Detect which cell encompasses the target text, then output its [X, Y] center coordinate. 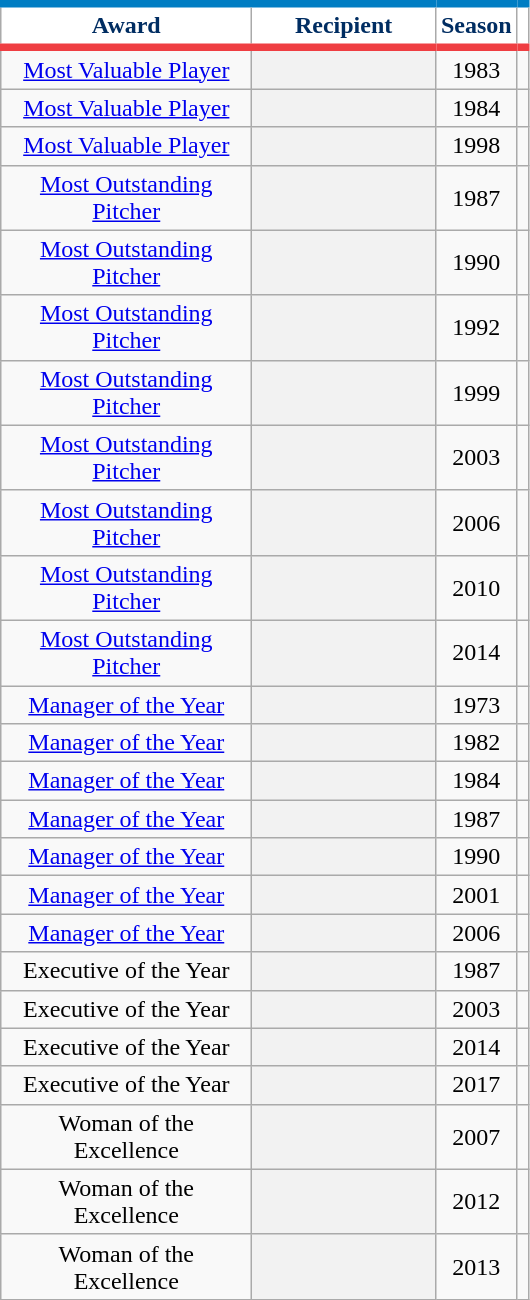
2012 [476, 1202]
2010 [476, 588]
2001 [476, 895]
2017 [476, 1085]
Season [476, 26]
1973 [476, 705]
1992 [476, 328]
2013 [476, 1266]
Recipient [344, 26]
2007 [476, 1136]
Award [126, 26]
1999 [476, 392]
1998 [476, 146]
1983 [476, 68]
1982 [476, 743]
